Return the [x, y] coordinate for the center point of the cell that contains the specified text.  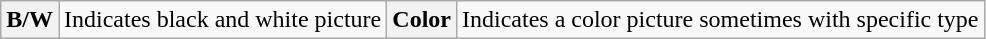
B/W [30, 20]
Color [422, 20]
Indicates black and white picture [222, 20]
Indicates a color picture sometimes with specific type [720, 20]
